Search for the cell housing the specified text and yield its (x, y) center coordinate. 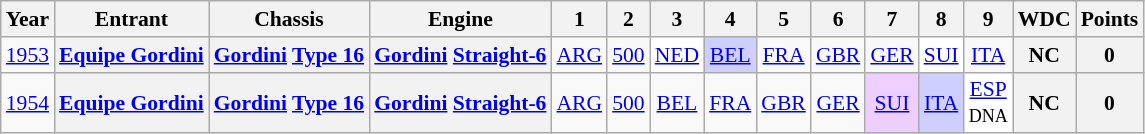
WDC (1044, 19)
1954 (28, 102)
5 (784, 19)
Entrant (132, 19)
6 (838, 19)
8 (942, 19)
1953 (28, 55)
4 (730, 19)
9 (988, 19)
2 (628, 19)
NED (677, 55)
3 (677, 19)
1 (579, 19)
7 (892, 19)
ESPDNA (988, 102)
Points (1110, 19)
Chassis (289, 19)
Year (28, 19)
Engine (460, 19)
